Capture the cell that displays the provided text and extract its [x, y] central coordinate. 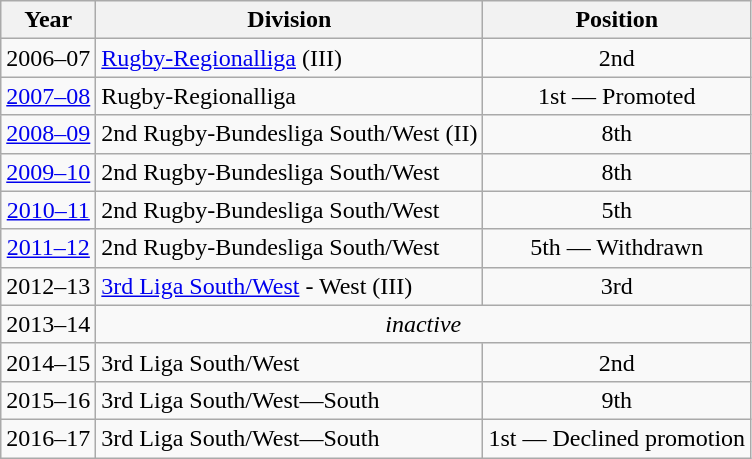
2012–13 [48, 286]
2014–15 [48, 362]
5th — Withdrawn [617, 248]
2007–08 [48, 96]
2011–12 [48, 248]
2010–11 [48, 210]
Rugby-Regionalliga [290, 96]
1st — Declined promotion [617, 438]
3rd Liga South/West [290, 362]
Year [48, 20]
Position [617, 20]
Rugby-Regionalliga (III) [290, 58]
9th [617, 400]
1st — Promoted [617, 96]
2013–14 [48, 324]
2008–09 [48, 134]
Division [290, 20]
2009–10 [48, 172]
inactive [424, 324]
3rd [617, 286]
2nd Rugby-Bundesliga South/West (II) [290, 134]
3rd Liga South/West - West (III) [290, 286]
5th [617, 210]
2015–16 [48, 400]
2006–07 [48, 58]
2016–17 [48, 438]
